Pinpoint the cell where the given text exists, returning its [x, y] midpoint coordinate. 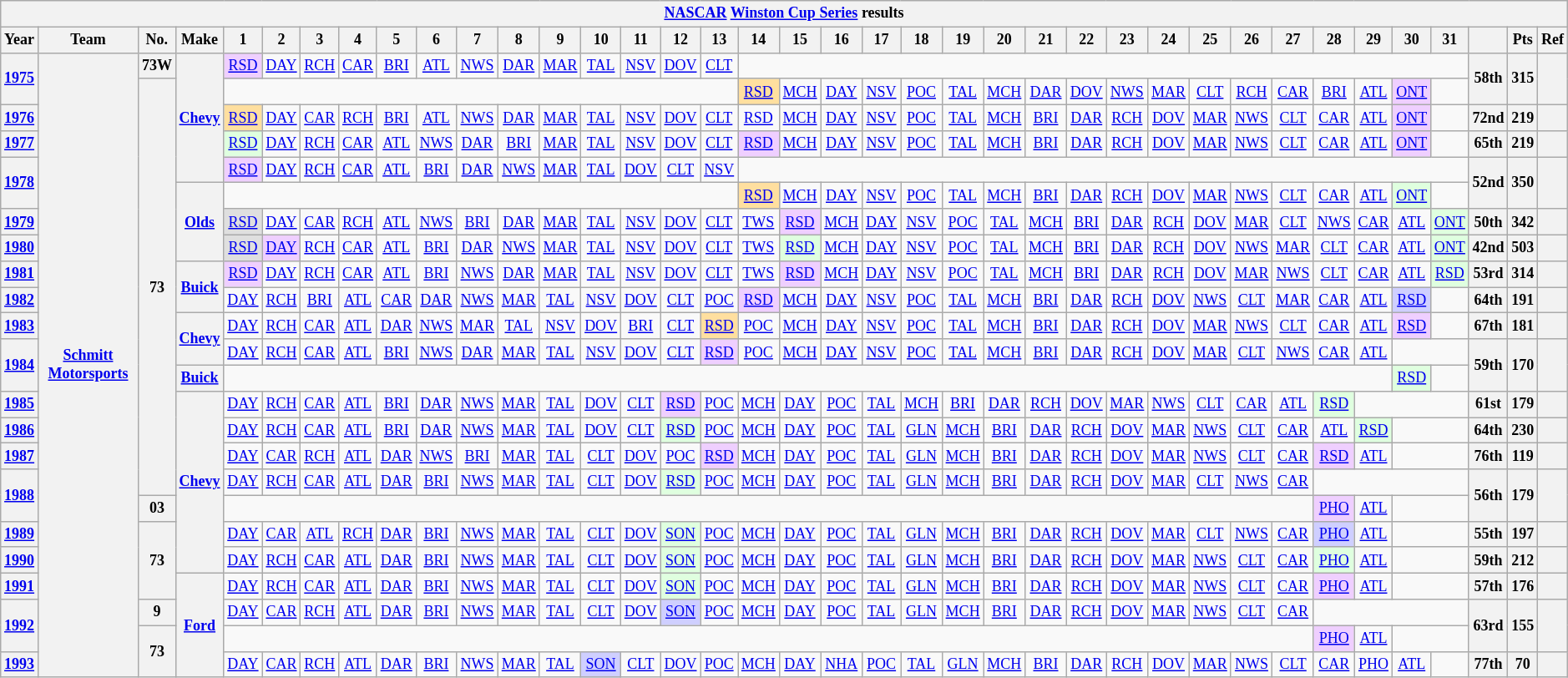
55th [1488, 534]
212 [1523, 559]
5 [396, 40]
181 [1523, 326]
28 [1334, 40]
1976 [20, 117]
Ford [200, 626]
23 [1127, 40]
25 [1210, 40]
1983 [20, 326]
1993 [20, 665]
65th [1488, 144]
72nd [1488, 117]
2 [281, 40]
14 [759, 40]
31 [1450, 40]
1992 [20, 625]
No. [157, 40]
1978 [20, 183]
13 [720, 40]
155 [1523, 625]
12 [680, 40]
42nd [1488, 247]
24 [1169, 40]
1988 [20, 495]
Make [200, 40]
61st [1488, 404]
Schmitt Motorsports [88, 365]
1985 [20, 404]
56th [1488, 495]
1987 [20, 456]
176 [1523, 586]
27 [1293, 40]
29 [1373, 40]
53rd [1488, 274]
315 [1523, 78]
350 [1523, 183]
1975 [20, 78]
77th [1488, 665]
11 [640, 40]
18 [922, 40]
03 [157, 508]
70 [1523, 665]
17 [882, 40]
15 [800, 40]
1979 [20, 222]
21 [1046, 40]
NASCAR Winston Cup Series results [784, 13]
22 [1086, 40]
1989 [20, 534]
4 [358, 40]
58th [1488, 78]
314 [1523, 274]
Team [88, 40]
1981 [20, 274]
52nd [1488, 183]
119 [1523, 456]
Pts [1523, 40]
67th [1488, 326]
1986 [20, 431]
1991 [20, 586]
3 [320, 40]
6 [436, 40]
Year [20, 40]
170 [1523, 365]
Ref [1553, 40]
197 [1523, 534]
10 [601, 40]
76th [1488, 456]
1990 [20, 559]
7 [478, 40]
1984 [20, 365]
1 [243, 40]
63rd [1488, 625]
342 [1523, 222]
19 [963, 40]
16 [842, 40]
230 [1523, 431]
26 [1252, 40]
191 [1523, 301]
503 [1523, 247]
1977 [20, 144]
50th [1488, 222]
NHA [842, 665]
8 [518, 40]
30 [1412, 40]
1980 [20, 247]
57th [1488, 586]
20 [1004, 40]
1982 [20, 301]
73W [157, 65]
Olds [200, 222]
